Find where the given text appears and provide that cell's center as (X, Y) coordinate. 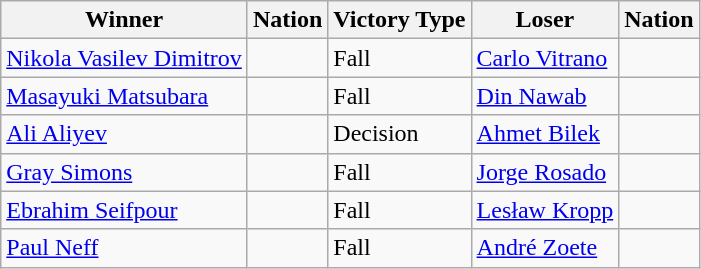
Ali Aliyev (124, 134)
Gray Simons (124, 172)
Ebrahim Seifpour (124, 210)
Jorge Rosado (545, 172)
Paul Neff (124, 248)
Carlo Vitrano (545, 58)
Victory Type (400, 20)
Din Nawab (545, 96)
Loser (545, 20)
Lesław Kropp (545, 210)
Winner (124, 20)
Decision (400, 134)
Masayuki Matsubara (124, 96)
Nikola Vasilev Dimitrov (124, 58)
André Zoete (545, 248)
Ahmet Bilek (545, 134)
